Pinpoint the cell where the given text exists, returning its [x, y] midpoint coordinate. 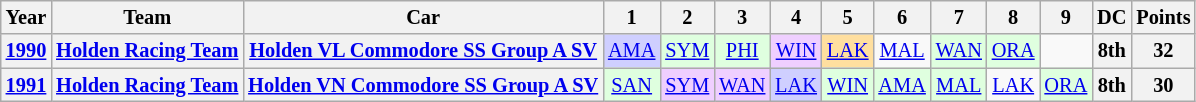
DC [1112, 17]
Year [26, 17]
7 [959, 17]
1990 [26, 51]
Holden VN Commodore SS Group A SV [423, 85]
5 [848, 17]
Points [1163, 17]
30 [1163, 85]
1991 [26, 85]
SAN [632, 85]
Car [423, 17]
9 [1066, 17]
3 [742, 17]
1 [632, 17]
PHI [742, 51]
Holden VL Commodore SS Group A SV [423, 51]
Team [147, 17]
8 [1014, 17]
4 [796, 17]
6 [902, 17]
2 [687, 17]
32 [1163, 51]
